Detect which cell encompasses the target text, then output its (X, Y) center coordinate. 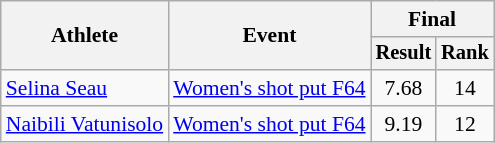
Rank (465, 54)
Final (432, 19)
Athlete (84, 36)
Event (269, 36)
9.19 (404, 124)
Result (404, 54)
Selina Seau (84, 88)
7.68 (404, 88)
12 (465, 124)
14 (465, 88)
Naibili Vatunisolo (84, 124)
